Search for the cell housing the specified text and yield its (X, Y) center coordinate. 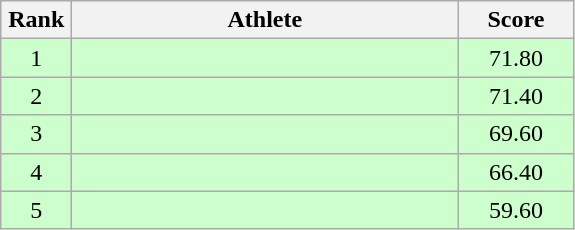
5 (36, 210)
1 (36, 58)
71.80 (516, 58)
59.60 (516, 210)
3 (36, 134)
66.40 (516, 172)
4 (36, 172)
Rank (36, 20)
Score (516, 20)
2 (36, 96)
71.40 (516, 96)
Athlete (265, 20)
69.60 (516, 134)
